Extract the (x, y) coordinate from the center of the cell holding the provided text.  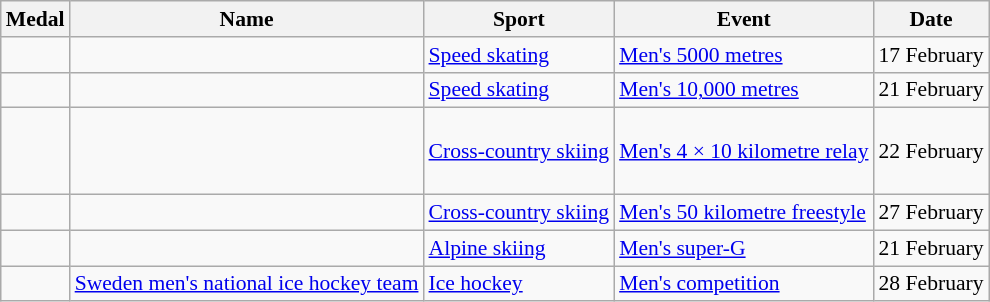
Ice hockey (520, 284)
Men's 4 × 10 kilometre relay (744, 152)
Men's 50 kilometre freestyle (744, 213)
Sweden men's national ice hockey team (247, 284)
Men's 5000 metres (744, 55)
Alpine skiing (520, 248)
27 February (932, 213)
Date (932, 19)
Event (744, 19)
Medal (36, 19)
Men's competition (744, 284)
Name (247, 19)
22 February (932, 152)
Sport (520, 19)
28 February (932, 284)
17 February (932, 55)
Men's 10,000 metres (744, 90)
Men's super-G (744, 248)
